Return the [x, y] coordinate for the center point of the cell that contains the specified text.  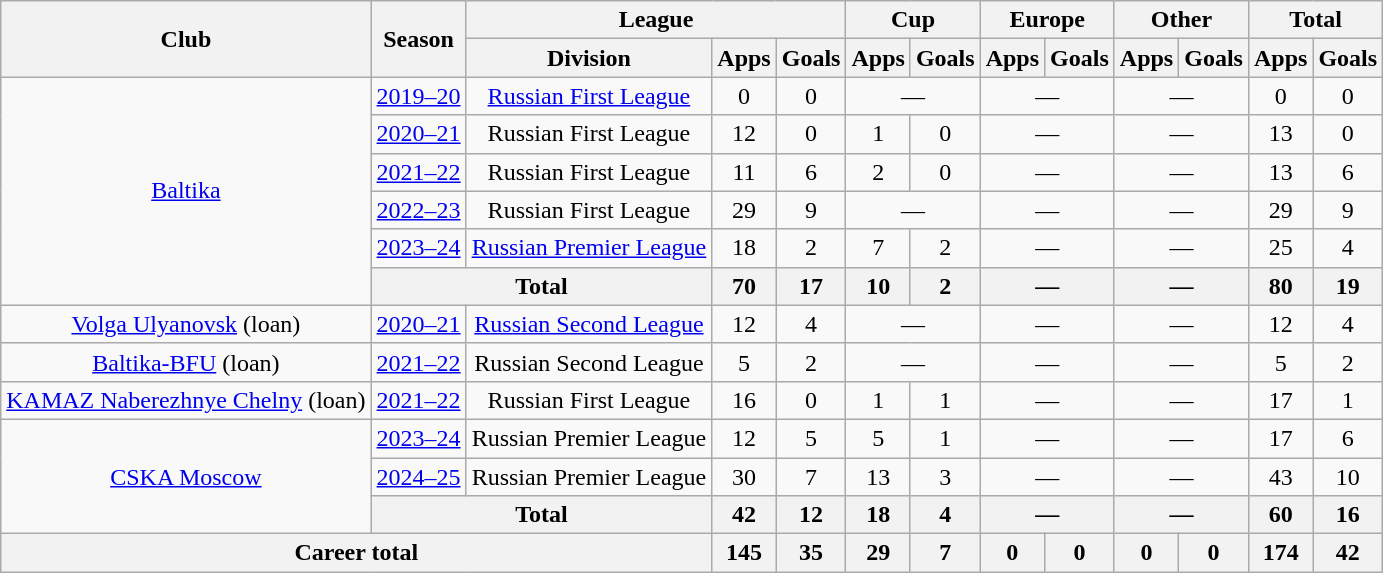
Cup [913, 20]
174 [1280, 553]
Europe [1047, 20]
2024–25 [418, 477]
League [656, 20]
Career total [356, 553]
Volga Ulyanovsk (loan) [186, 324]
30 [744, 477]
Season [418, 39]
Baltika-BFU (loan) [186, 362]
Other [1181, 20]
19 [1348, 286]
3 [945, 477]
80 [1280, 286]
25 [1280, 248]
Baltika [186, 191]
43 [1280, 477]
Club [186, 39]
60 [1280, 515]
11 [744, 172]
CSKA Moscow [186, 476]
2019–20 [418, 96]
145 [744, 553]
2022–23 [418, 210]
70 [744, 286]
KAMAZ Naberezhnye Chelny (loan) [186, 400]
Division [589, 58]
35 [811, 553]
